Capture the cell that displays the provided text and extract its [X, Y] central coordinate. 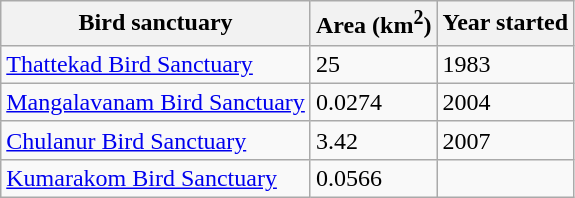
Thattekad Bird Sanctuary [156, 64]
0.0566 [374, 178]
Area (km2) [374, 24]
Bird sanctuary [156, 24]
0.0274 [374, 102]
Mangalavanam Bird Sanctuary [156, 102]
1983 [506, 64]
2004 [506, 102]
2007 [506, 140]
25 [374, 64]
Year started [506, 24]
Chulanur Bird Sanctuary [156, 140]
Kumarakom Bird Sanctuary [156, 178]
3.42 [374, 140]
